Extract the [x, y] coordinate from the center of the cell holding the provided text.  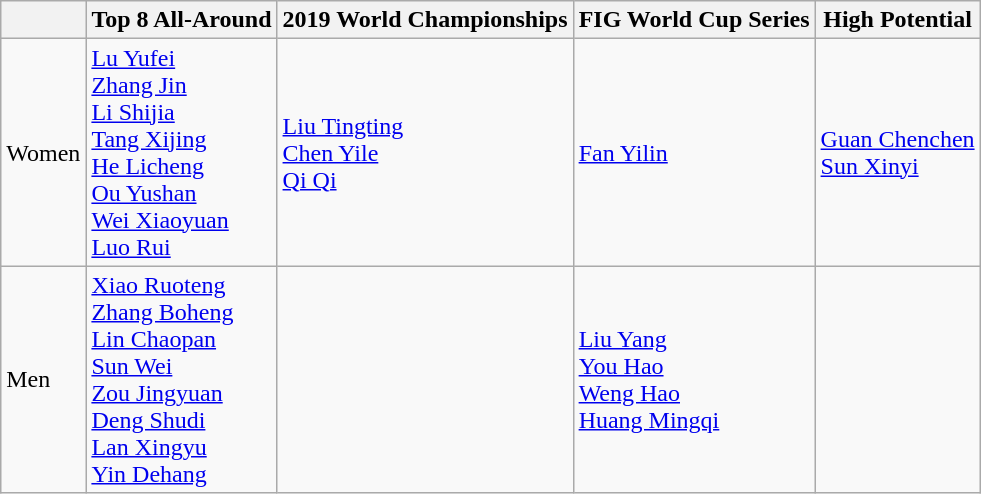
Men [44, 380]
Xiao RuotengZhang BohengLin ChaopanSun WeiZou JingyuanDeng ShudiLan XingyuYin Dehang [182, 380]
Fan Yilin [694, 152]
Guan ChenchenSun Xinyi [898, 152]
2019 World Championships [425, 20]
Liu TingtingChen YileQi Qi [425, 152]
Liu YangYou HaoWeng HaoHuang Mingqi [694, 380]
Lu YufeiZhang JinLi ShijiaTang XijingHe LichengOu YushanWei XiaoyuanLuo Rui [182, 152]
Women [44, 152]
High Potential [898, 20]
FIG World Cup Series [694, 20]
Top 8 All-Around [182, 20]
